Determine the [x, y] coordinate at the center of the cell enclosing the given text.  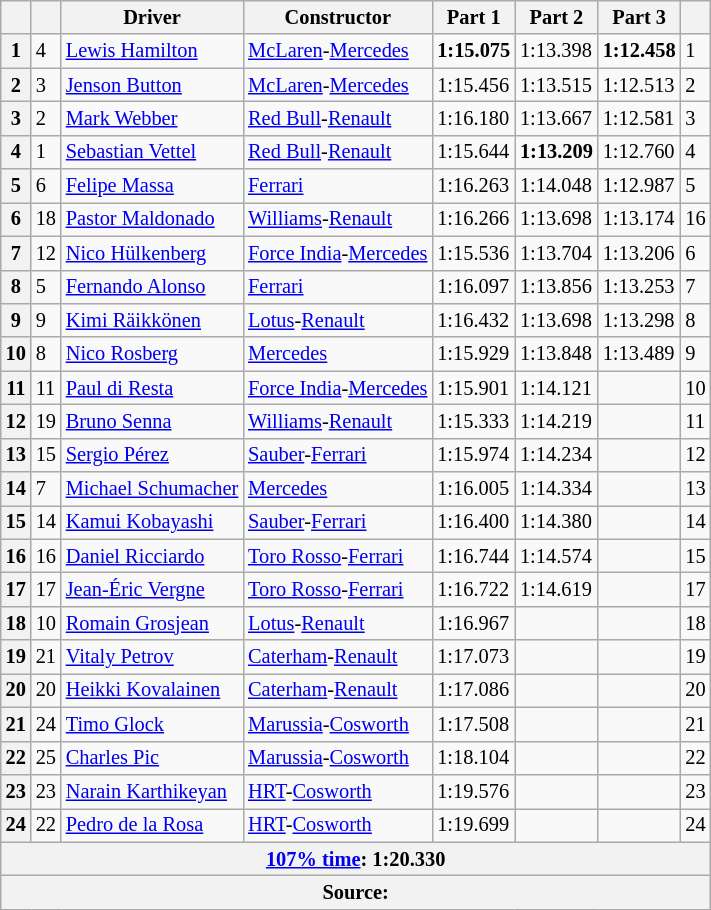
Mark Webber [152, 118]
1:16.180 [474, 118]
Nico Rosberg [152, 354]
Narain Karthikeyan [152, 791]
1:12.581 [640, 118]
Kimi Räikkönen [152, 320]
Nico Hülkenberg [152, 253]
Timo Glock [152, 724]
1:14.380 [556, 522]
1:17.073 [474, 657]
Jean-Éric Vergne [152, 589]
1:15.075 [474, 51]
1:13.206 [640, 253]
1:13.209 [556, 152]
1:14.334 [556, 489]
Fernando Alonso [152, 287]
Jenson Button [152, 85]
Driver [152, 17]
Lewis Hamilton [152, 51]
107% time: 1:20.330 [356, 859]
1:13.398 [556, 51]
1:12.760 [640, 152]
1:16.005 [474, 489]
1:14.048 [556, 186]
Michael Schumacher [152, 489]
Part 2 [556, 17]
Sergio Pérez [152, 455]
1:13.704 [556, 253]
1:16.097 [474, 287]
Part 1 [474, 17]
1:12.458 [640, 51]
Romain Grosjean [152, 623]
1:13.515 [556, 85]
1:15.901 [474, 388]
1:16.263 [474, 186]
Heikki Kovalainen [152, 690]
Part 3 [640, 17]
1:14.619 [556, 589]
1:15.456 [474, 85]
1:13.667 [556, 118]
1:15.929 [474, 354]
1:16.432 [474, 320]
1:16.266 [474, 219]
1:15.974 [474, 455]
Vitaly Petrov [152, 657]
1:16.722 [474, 589]
1:14.234 [556, 455]
1:13.856 [556, 287]
1:15.644 [474, 152]
1:13.848 [556, 354]
1:16.744 [474, 556]
1:19.576 [474, 791]
Pastor Maldonado [152, 219]
Bruno Senna [152, 421]
1:14.121 [556, 388]
1:14.574 [556, 556]
1:13.489 [640, 354]
1:17.508 [474, 724]
1:19.699 [474, 825]
1:16.400 [474, 522]
Paul di Resta [152, 388]
1:16.967 [474, 623]
Sebastian Vettel [152, 152]
1:14.219 [556, 421]
Constructor [338, 17]
1:13.253 [640, 287]
1:13.174 [640, 219]
1:17.086 [474, 690]
Kamui Kobayashi [152, 522]
25 [46, 758]
1:12.513 [640, 85]
Charles Pic [152, 758]
Daniel Ricciardo [152, 556]
1:18.104 [474, 758]
1:12.987 [640, 186]
1:15.333 [474, 421]
Felipe Massa [152, 186]
1:13.298 [640, 320]
1:15.536 [474, 253]
Pedro de la Rosa [152, 825]
Source: [356, 892]
